Provide the (X, Y) coordinate of the cell's center where the given text is located.  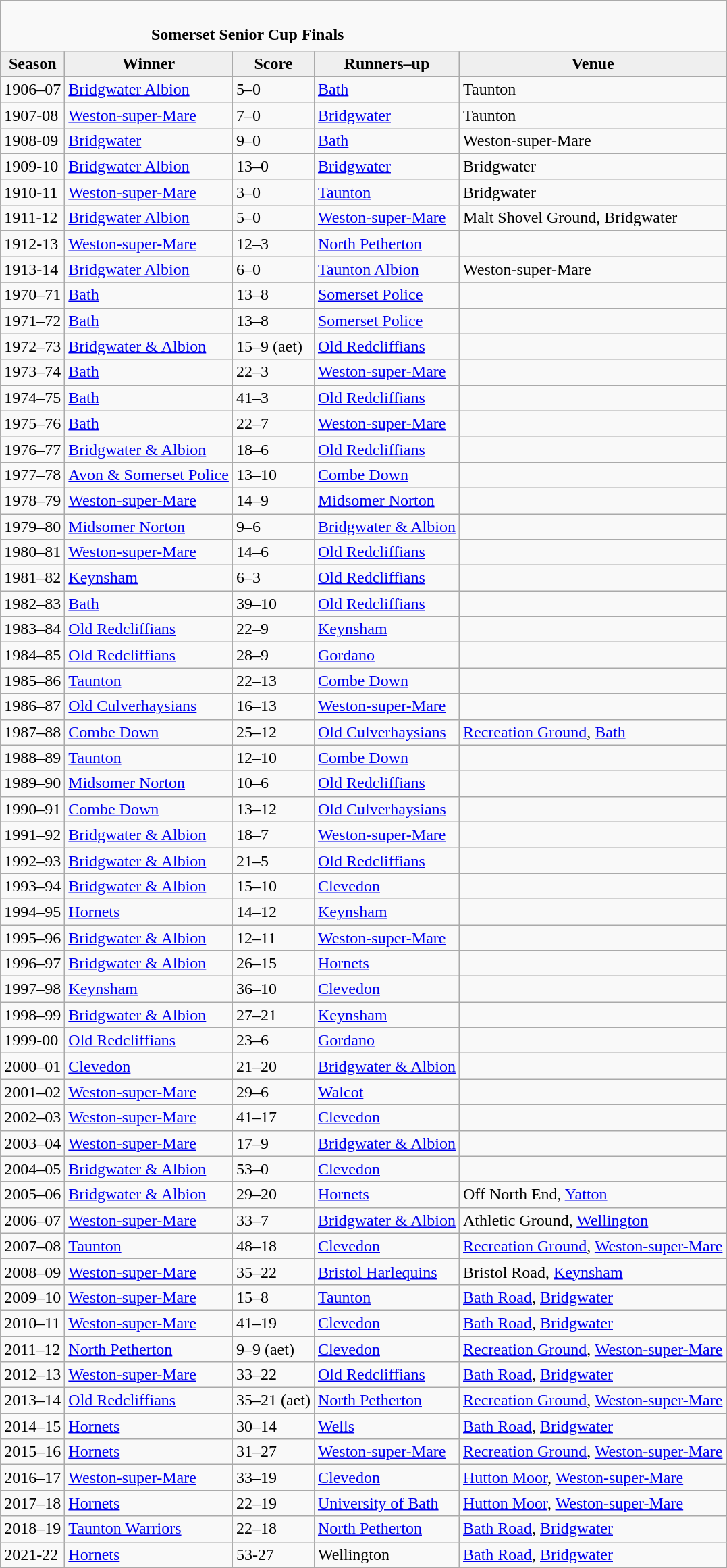
13–10 (273, 475)
2003–04 (32, 1143)
2016–17 (32, 1478)
22–19 (273, 1503)
18–7 (273, 835)
Walcot (386, 1092)
Athletic Ground, Wellington (593, 1220)
10–6 (273, 783)
1911-12 (32, 218)
2018–19 (32, 1529)
41–3 (273, 398)
9–6 (273, 526)
1974–75 (32, 398)
18–6 (273, 449)
3–0 (273, 192)
28–9 (273, 655)
33–7 (273, 1220)
6–3 (273, 578)
Score (273, 63)
2000–01 (32, 1066)
1976–77 (32, 449)
Taunton Albion (386, 269)
36–10 (273, 989)
23–6 (273, 1041)
1983–84 (32, 629)
1971–72 (32, 321)
13–0 (273, 167)
2010–11 (32, 1323)
2001–02 (32, 1092)
1999-00 (32, 1041)
1993–94 (32, 886)
1980–81 (32, 552)
1909-10 (32, 167)
1981–82 (32, 578)
Wellington (386, 1554)
1912-13 (32, 244)
6–0 (273, 269)
12–11 (273, 938)
30–14 (273, 1426)
33–22 (273, 1375)
1989–90 (32, 783)
22–13 (273, 681)
1992–93 (32, 860)
2009–10 (32, 1297)
Off North End, Yatton (593, 1195)
41–17 (273, 1118)
53-27 (273, 1554)
Recreation Ground, Bath (593, 732)
1997–98 (32, 989)
Malt Shovel Ground, Bridgwater (593, 218)
Season (32, 63)
53–0 (273, 1169)
1990–91 (32, 809)
Runners–up (386, 63)
25–12 (273, 732)
Bristol Harlequins (386, 1272)
26–15 (273, 964)
9–0 (273, 141)
Winner (149, 63)
1978–79 (32, 500)
35–22 (273, 1272)
15–8 (273, 1297)
1973–74 (32, 372)
31–27 (273, 1452)
2007–08 (32, 1246)
1991–92 (32, 835)
48–18 (273, 1246)
12–3 (273, 244)
1982–83 (32, 604)
1984–85 (32, 655)
1979–80 (32, 526)
1998–99 (32, 1015)
15–10 (273, 886)
1996–97 (32, 964)
14–6 (273, 552)
29–6 (273, 1092)
35–21 (aet) (273, 1401)
22–7 (273, 423)
1913-14 (32, 269)
22–9 (273, 629)
1910-11 (32, 192)
2017–18 (32, 1503)
2011–12 (32, 1349)
21–20 (273, 1066)
14–12 (273, 912)
2012–13 (32, 1375)
1907-08 (32, 115)
22–3 (273, 372)
16–13 (273, 706)
1975–76 (32, 423)
2021-22 (32, 1554)
14–9 (273, 500)
Wells (386, 1426)
1994–95 (32, 912)
Taunton Warriors (149, 1529)
1986–87 (32, 706)
1906–07 (32, 89)
2006–07 (32, 1220)
9–9 (aet) (273, 1349)
1987–88 (32, 732)
21–5 (273, 860)
17–9 (273, 1143)
2014–15 (32, 1426)
2004–05 (32, 1169)
12–10 (273, 758)
2013–14 (32, 1401)
15–9 (aet) (273, 346)
33–19 (273, 1478)
29–20 (273, 1195)
39–10 (273, 604)
2005–06 (32, 1195)
1988–89 (32, 758)
2015–16 (32, 1452)
13–12 (273, 809)
2008–09 (32, 1272)
1995–96 (32, 938)
Bristol Road, Keynsham (593, 1272)
1977–78 (32, 475)
27–21 (273, 1015)
1972–73 (32, 346)
1970–71 (32, 295)
Venue (593, 63)
22–18 (273, 1529)
41–19 (273, 1323)
Avon & Somerset Police (149, 475)
1985–86 (32, 681)
2002–03 (32, 1118)
University of Bath (386, 1503)
1908-09 (32, 141)
7–0 (273, 115)
